Scan for the cell matching the given text and deliver its (X, Y) coordinate at center. 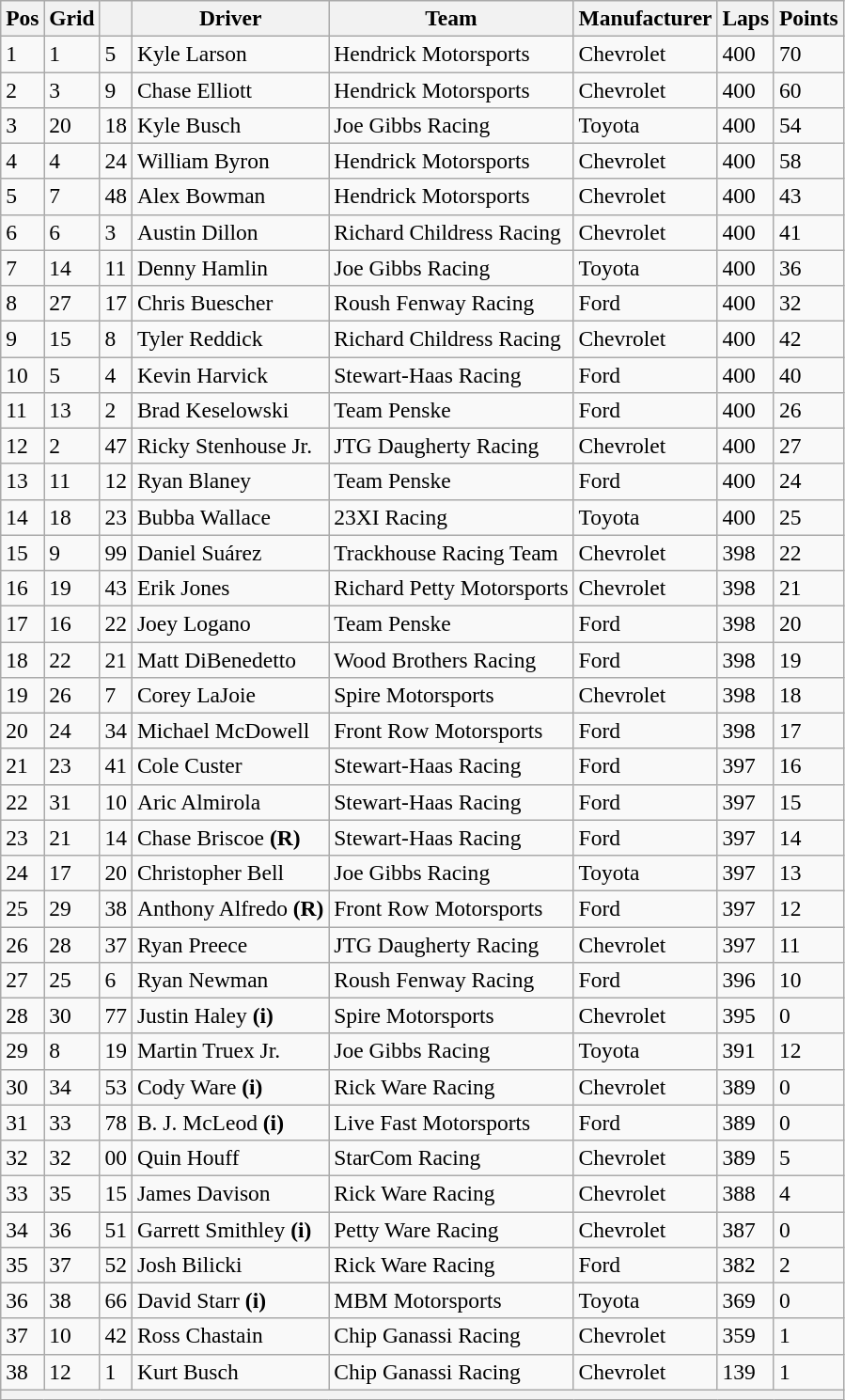
359 (746, 1336)
Points (808, 18)
47 (116, 446)
Live Fast Motorsports (451, 1123)
Cody Ware (i) (229, 1087)
Team (451, 18)
Cole Custer (229, 766)
Brad Keselowski (229, 410)
Ryan Blaney (229, 481)
Kyle Larson (229, 54)
Ricky Stenhouse Jr. (229, 446)
Chase Elliott (229, 89)
387 (746, 1229)
Chase Briscoe (R) (229, 838)
Bubba Wallace (229, 517)
54 (808, 125)
Kurt Busch (229, 1372)
Garrett Smithley (i) (229, 1229)
78 (116, 1123)
William Byron (229, 161)
Kyle Busch (229, 125)
52 (116, 1265)
40 (808, 374)
Pos (23, 18)
77 (116, 1015)
58 (808, 161)
Aric Almirola (229, 802)
Grid (71, 18)
51 (116, 1229)
139 (746, 1372)
Petty Ware Racing (451, 1229)
Corey LaJoie (229, 695)
Christopher Bell (229, 873)
StarCom Racing (451, 1157)
369 (746, 1300)
Martin Truex Jr. (229, 1051)
Ryan Newman (229, 980)
00 (116, 1157)
B. J. McLeod (i) (229, 1123)
Tyler Reddick (229, 338)
James Davison (229, 1193)
Erik Jones (229, 588)
MBM Motorsports (451, 1300)
Anthony Alfredo (R) (229, 908)
Denny Hamlin (229, 268)
99 (116, 553)
Ryan Preece (229, 944)
53 (116, 1087)
388 (746, 1193)
Driver (229, 18)
60 (808, 89)
Manufacturer (645, 18)
391 (746, 1051)
Michael McDowell (229, 731)
Richard Petty Motorsports (451, 588)
David Starr (i) (229, 1300)
396 (746, 980)
Matt DiBenedetto (229, 659)
Chris Buescher (229, 303)
23XI Racing (451, 517)
Trackhouse Racing Team (451, 553)
Joey Logano (229, 623)
395 (746, 1015)
Daniel Suárez (229, 553)
Austin Dillon (229, 232)
Wood Brothers Racing (451, 659)
Kevin Harvick (229, 374)
48 (116, 197)
Quin Houff (229, 1157)
Josh Bilicki (229, 1265)
70 (808, 54)
382 (746, 1265)
Justin Haley (i) (229, 1015)
Ross Chastain (229, 1336)
Alex Bowman (229, 197)
66 (116, 1300)
Laps (746, 18)
